Scan for the cell matching the given text and deliver its [X, Y] coordinate at center. 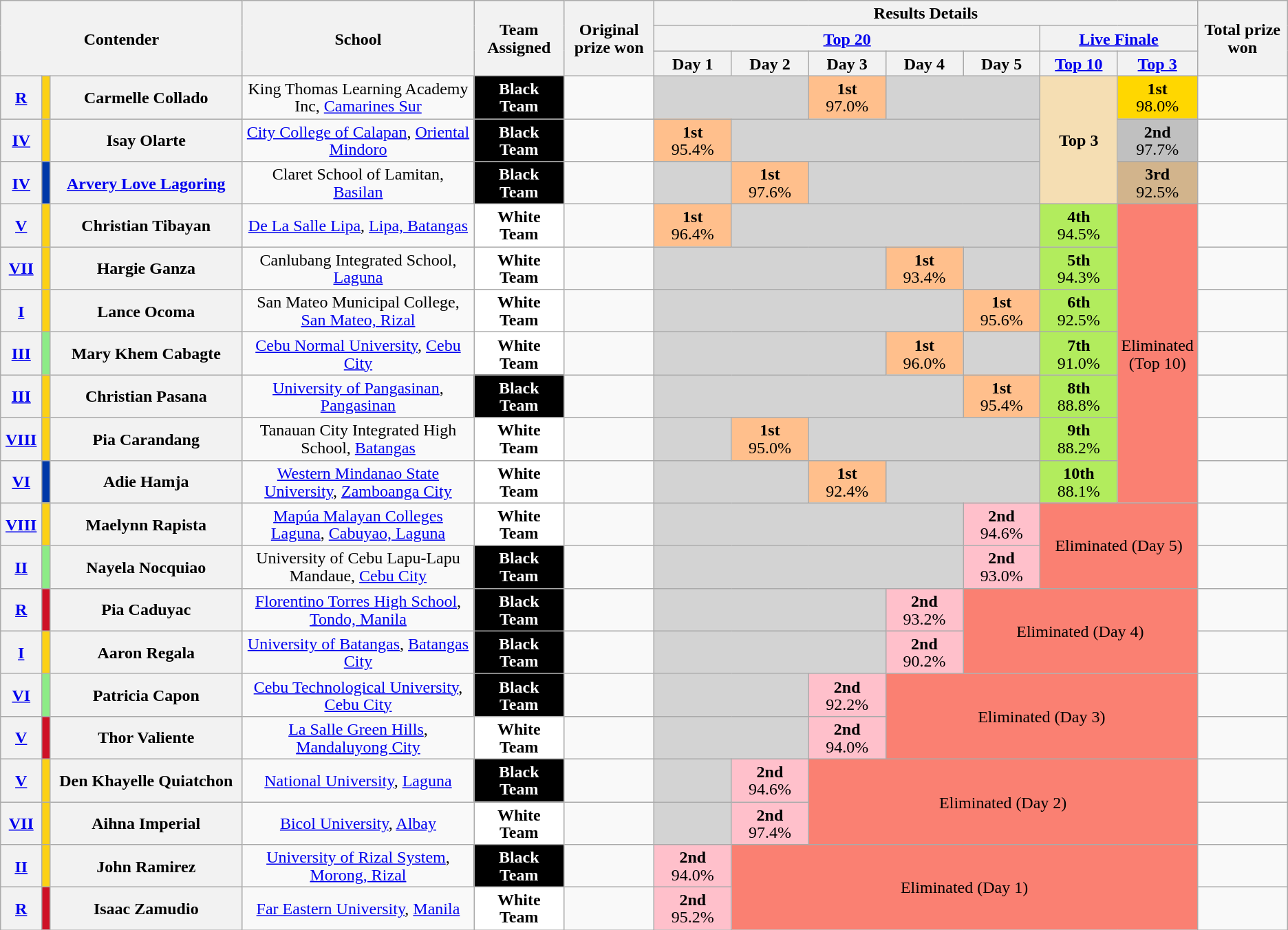
San Mateo Municipal College, San Mateo, Rizal [358, 311]
University of Rizal System, Morong, Rizal [358, 866]
2nd90.2% [924, 652]
King Thomas Learning Academy Inc, Camarines Sur [358, 97]
Hargie Ganza [146, 268]
Day 4 [924, 63]
Day 2 [770, 63]
Team Assigned [519, 39]
1st95.0% [770, 439]
Mapúa Malayan Colleges Laguna, Cabuyao, Laguna [358, 524]
Cebu Technological University, Cebu City [358, 695]
Tanauan City Integrated High School, Batangas [358, 439]
3rd92.5% [1157, 183]
1st92.4% [847, 482]
Results Details [926, 14]
Arvery Love Lagoring [146, 183]
Far Eastern University, Manila [358, 909]
Top 10 [1079, 63]
Original prize won [610, 39]
La Salle Green Hills, Mandaluyong City [358, 737]
Maelynn Rapista [146, 524]
2nd97.4% [770, 823]
1st93.4% [924, 268]
Aihna Imperial [146, 823]
Day 1 [693, 63]
Den Khayelle Quiatchon [146, 780]
University of Batangas, Batangas City [358, 652]
7th91.0% [1079, 354]
Thor Valiente [146, 737]
Day 5 [1002, 63]
Total prize won [1243, 39]
1st97.6% [770, 183]
Eliminated (Top 10) [1157, 354]
Day 3 [847, 63]
9th88.2% [1079, 439]
Christian Tibayan [146, 226]
5th94.3% [1079, 268]
1st98.0% [1157, 97]
Western Mindanao State University, Zamboanga City [358, 482]
1st96.4% [693, 226]
1st95.6% [1002, 311]
2nd93.0% [1002, 567]
Adie Hamja [146, 482]
John Ramirez [146, 866]
Eliminated (Day 1) [965, 887]
2nd95.2% [693, 909]
Eliminated (Day 3) [1042, 716]
Canlubang Integrated School, Laguna [358, 268]
De La Salle Lipa, Lipa, Batangas [358, 226]
1st96.0% [924, 354]
2nd97.7% [1157, 140]
Christian Pasana [146, 396]
Aaron Regala [146, 652]
Pia Carandang [146, 439]
Live Finale [1119, 39]
Claret School of Lamitan, Basilan [358, 183]
4th94.5% [1079, 226]
Cebu Normal University, Cebu City [358, 354]
Pia Caduyac [146, 609]
1st97.0% [847, 97]
Eliminated (Day 2) [1003, 801]
Bicol University, Albay [358, 823]
2nd92.2% [847, 695]
National University, Laguna [358, 780]
Eliminated (Day 5) [1119, 545]
University of Pangasinan, Pangasinan [358, 396]
Patricia Capon [146, 695]
Isaac Zamudio [146, 909]
School [358, 39]
Contender [121, 39]
Mary Khem Cabagte [146, 354]
Top 20 [848, 39]
6th92.5% [1079, 311]
University of Cebu Lapu-Lapu Mandaue, Cebu City [358, 567]
2nd93.2% [924, 609]
8th88.8% [1079, 396]
City College of Calapan, Oriental Mindoro [358, 140]
Eliminated (Day 4) [1080, 631]
Florentino Torres High School, Tondo, Manila [358, 609]
10th88.1% [1079, 482]
Isay Olarte [146, 140]
Carmelle Collado [146, 97]
Nayela Nocquiao [146, 567]
Lance Ocoma [146, 311]
